Find where the given text appears and provide that cell's center as [x, y] coordinate. 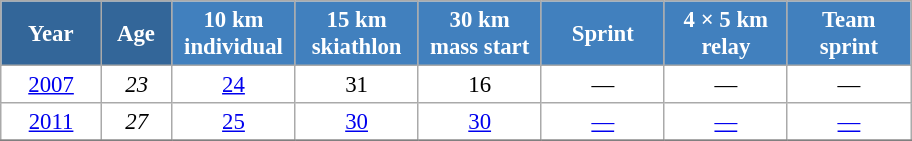
24 [234, 85]
27 [136, 122]
Year [52, 34]
Sprint [602, 34]
10 km individual [234, 34]
23 [136, 85]
15 km skiathlon [356, 34]
Age [136, 34]
30 km mass start [480, 34]
31 [356, 85]
16 [480, 85]
Team sprint [848, 34]
4 × 5 km relay [726, 34]
25 [234, 122]
2011 [52, 122]
2007 [52, 85]
